Output the (x, y) coordinate of the center of the cell containing the given text.  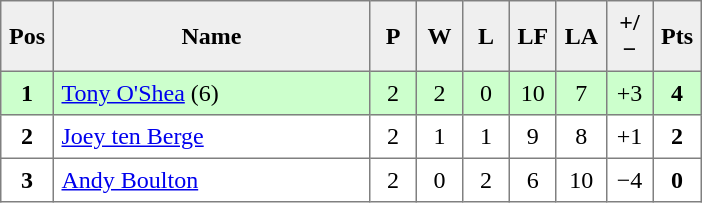
6 (532, 180)
3 (27, 180)
4 (677, 93)
8 (581, 137)
LA (581, 36)
Pts (677, 36)
Tony O'Shea (6) (211, 93)
W (439, 36)
L (486, 36)
9 (532, 137)
Joey ten Berge (211, 137)
+1 (629, 137)
Name (211, 36)
Pos (27, 36)
Andy Boulton (211, 180)
−4 (629, 180)
+3 (629, 93)
LF (532, 36)
+/− (629, 36)
7 (581, 93)
P (393, 36)
